Return the [X, Y] coordinate for the center point of the cell that contains the specified text.  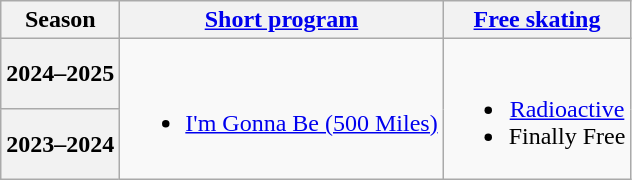
Season [60, 20]
Free skating [537, 20]
2023–2024 [60, 144]
I'm Gonna Be (500 Miles) [282, 109]
Short program [282, 20]
2024–2025 [60, 74]
Radioactive Finally Free [537, 109]
